Search for the cell housing the specified text and yield its (X, Y) center coordinate. 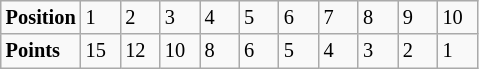
Points (41, 51)
15 (101, 51)
Position (41, 17)
7 (339, 17)
9 (418, 17)
12 (140, 51)
